Pinpoint the cell where the given text exists, returning its [X, Y] midpoint coordinate. 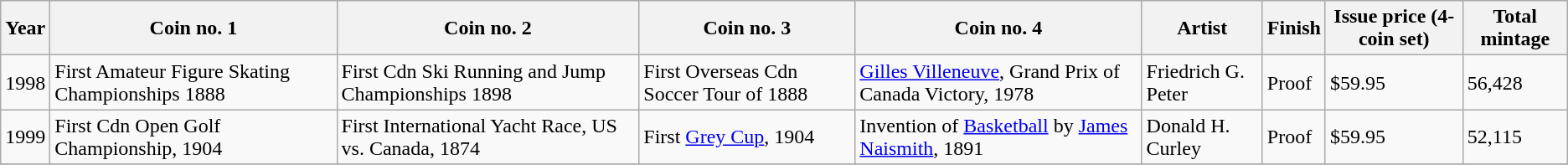
Coin no. 1 [193, 28]
Coin no. 2 [487, 28]
1998 [25, 82]
56,428 [1514, 82]
First Amateur Figure Skating Championships 1888 [193, 82]
Donald H. Curley [1202, 137]
Coin no. 3 [747, 28]
Issue price (4-coin set) [1394, 28]
First Cdn Ski Running and Jump Championships 1898 [487, 82]
First International Yacht Race, US vs. Canada, 1874 [487, 137]
Invention of Basketball by James Naismith, 1891 [998, 137]
First Cdn Open Golf Championship, 1904 [193, 137]
Coin no. 4 [998, 28]
First Overseas Cdn Soccer Tour of 1888 [747, 82]
Year [25, 28]
Gilles Villeneuve, Grand Prix of Canada Victory, 1978 [998, 82]
Total mintage [1514, 28]
First Grey Cup, 1904 [747, 137]
Friedrich G. Peter [1202, 82]
Artist [1202, 28]
Finish [1293, 28]
1999 [25, 137]
52,115 [1514, 137]
